Pinpoint the cell where the given text exists, returning its [x, y] midpoint coordinate. 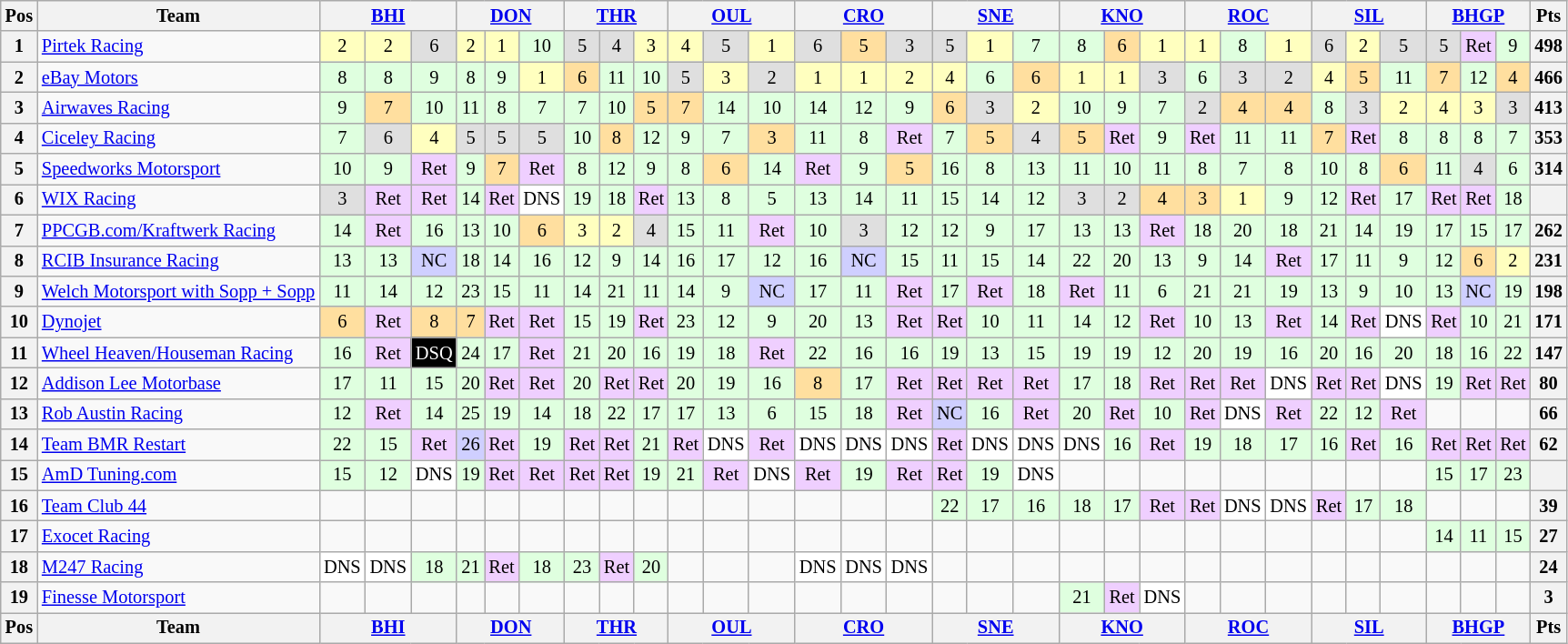
498 [1548, 46]
39 [1548, 506]
26 [470, 445]
Rob Austin Racing [178, 414]
62 [1548, 445]
171 [1548, 322]
Team Club 44 [178, 506]
Exocet Racing [178, 536]
eBay Motors [178, 77]
231 [1548, 261]
25 [470, 414]
413 [1548, 107]
262 [1548, 230]
PPCGB.com/Kraftwerk Racing [178, 230]
Dynojet [178, 322]
66 [1548, 414]
RCIB Insurance Racing [178, 261]
Team BMR Restart [178, 445]
466 [1548, 77]
Pirtek Racing [178, 46]
147 [1548, 353]
Ciceley Racing [178, 138]
80 [1548, 383]
198 [1548, 291]
Speedworks Motorsport [178, 169]
AmD Tuning.com [178, 475]
DSQ [434, 353]
Wheel Heaven/Houseman Racing [178, 353]
353 [1548, 138]
Addison Lee Motorbase [178, 383]
314 [1548, 169]
Finesse Motorsport [178, 598]
27 [1548, 536]
Welch Motorsport with Sopp + Sopp [178, 291]
WIX Racing [178, 199]
Airwaves Racing [178, 107]
M247 Racing [178, 567]
